Search for the cell housing the specified text and yield its [x, y] center coordinate. 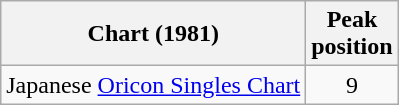
Chart (1981) [154, 34]
9 [352, 85]
Peakposition [352, 34]
Japanese Oricon Singles Chart [154, 85]
